Scan for the cell matching the given text and deliver its (X, Y) coordinate at center. 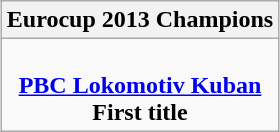
PBC Lokomotiv Kuban First title (140, 85)
Eurocup 2013 Champions (140, 20)
